Determine the (X, Y) coordinate at the center of the cell enclosing the given text.  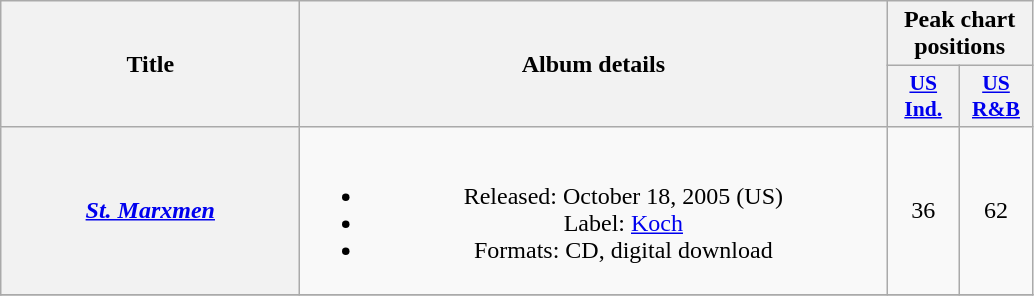
St. Marxmen (150, 210)
Album details (594, 64)
Title (150, 64)
36 (924, 210)
62 (996, 210)
Peak chart positions (960, 34)
Released: October 18, 2005 (US)Label: KochFormats: CD, digital download (594, 210)
USInd. (924, 96)
USR&B (996, 96)
